Provide the [x, y] coordinate of the cell's center where the given text is located.  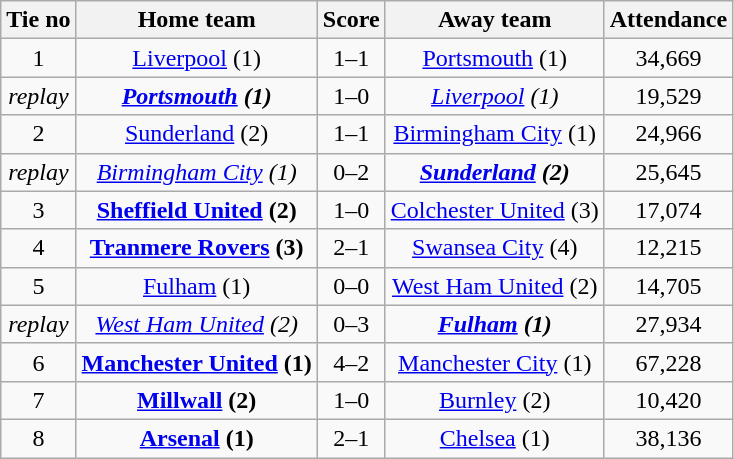
Colchester United (3) [494, 210]
0–2 [351, 172]
Burnley (2) [494, 400]
27,934 [668, 324]
8 [38, 438]
14,705 [668, 286]
Tie no [38, 20]
6 [38, 362]
2 [38, 134]
Chelsea (1) [494, 438]
1 [38, 58]
0–0 [351, 286]
Millwall (2) [196, 400]
Score [351, 20]
Arsenal (1) [196, 438]
4 [38, 248]
Swansea City (4) [494, 248]
Home team [196, 20]
34,669 [668, 58]
19,529 [668, 96]
4–2 [351, 362]
38,136 [668, 438]
Manchester City (1) [494, 362]
Sheffield United (2) [196, 210]
Manchester United (1) [196, 362]
67,228 [668, 362]
7 [38, 400]
5 [38, 286]
Tranmere Rovers (3) [196, 248]
10,420 [668, 400]
Away team [494, 20]
12,215 [668, 248]
24,966 [668, 134]
25,645 [668, 172]
Attendance [668, 20]
3 [38, 210]
17,074 [668, 210]
0–3 [351, 324]
